Detect which cell encompasses the target text, then output its [X, Y] center coordinate. 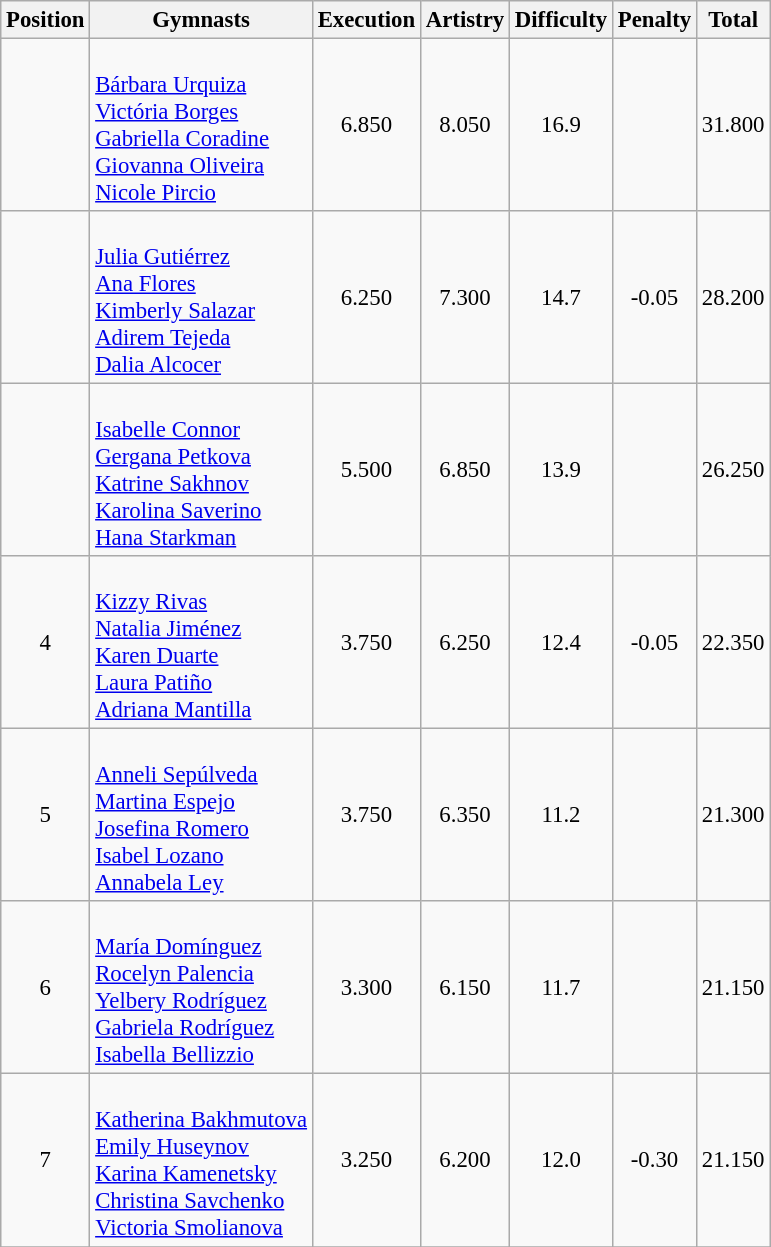
Execution [366, 20]
14.7 [560, 298]
12.0 [560, 1160]
8.050 [464, 126]
Kizzy RivasNatalia JiménezKaren DuarteLaura PatiñoAdriana Mantilla [202, 642]
Julia GutiérrezAna FloresKimberly SalazarAdirem TejedaDalia Alcocer [202, 298]
Position [46, 20]
12.4 [560, 642]
3.300 [366, 988]
6.350 [464, 816]
-0.30 [654, 1160]
4 [46, 642]
11.2 [560, 816]
María DomínguezRocelyn PalenciaYelbery RodríguezGabriela RodríguezIsabella Bellizzio [202, 988]
Artistry [464, 20]
6 [46, 988]
Gymnasts [202, 20]
Penalty [654, 20]
22.350 [732, 642]
5.500 [366, 470]
6.150 [464, 988]
5 [46, 816]
Difficulty [560, 20]
Bárbara UrquizaVictória BorgesGabriella CoradineGiovanna OliveiraNicole Pircio [202, 126]
6.200 [464, 1160]
3.250 [366, 1160]
21.300 [732, 816]
28.200 [732, 298]
11.7 [560, 988]
Katherina BakhmutovaEmily HuseynovKarina KamenetskyChristina SavchenkoVictoria Smolianova [202, 1160]
13.9 [560, 470]
Total [732, 20]
16.9 [560, 126]
7 [46, 1160]
26.250 [732, 470]
Isabelle ConnorGergana PetkovaKatrine SakhnovKarolina SaverinoHana Starkman [202, 470]
Anneli SepúlvedaMartina EspejoJosefina RomeroIsabel LozanoAnnabela Ley [202, 816]
31.800 [732, 126]
7.300 [464, 298]
